Output the [X, Y] coordinate of the center of the cell containing the given text.  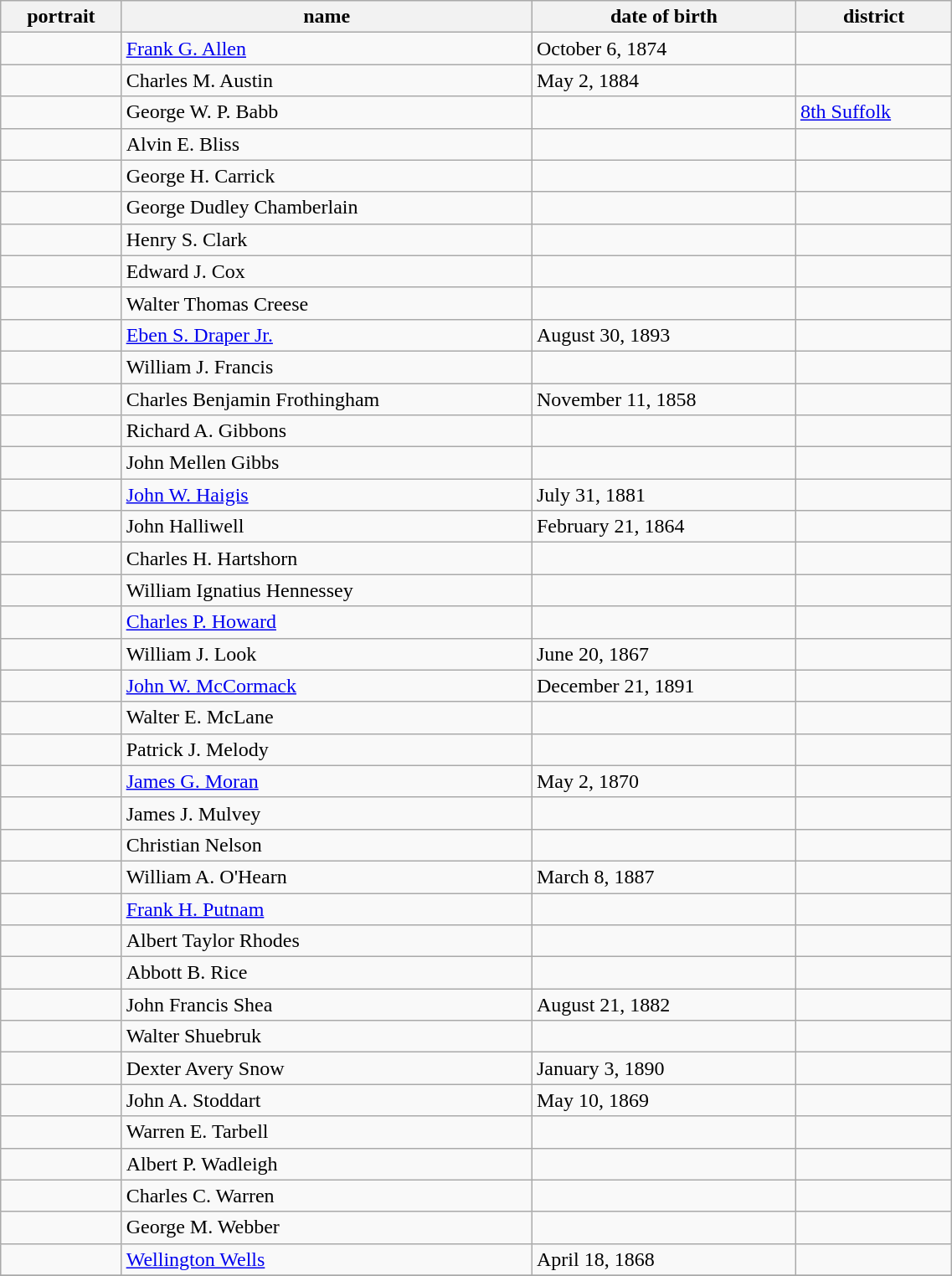
Walter Shuebruk [327, 1037]
Charles M. Austin [327, 80]
Walter E. McLane [327, 718]
John W. Haigis [327, 495]
George Dudley Chamberlain [327, 208]
December 21, 1891 [663, 686]
date of birth [663, 17]
Richard A. Gibbons [327, 431]
James J. Mulvey [327, 813]
June 20, 1867 [663, 654]
George M. Webber [327, 1227]
Abbott B. Rice [327, 973]
John Mellen Gibbs [327, 463]
May 2, 1870 [663, 781]
Albert P. Wadleigh [327, 1164]
George W. P. Babb [327, 112]
July 31, 1881 [663, 495]
Patrick J. Melody [327, 749]
Walter Thomas Creese [327, 303]
Wellington Wells [327, 1259]
May 10, 1869 [663, 1100]
George H. Carrick [327, 176]
Henry S. Clark [327, 239]
Christian Nelson [327, 845]
March 8, 1887 [663, 877]
Frank G. Allen [327, 49]
April 18, 1868 [663, 1259]
district [873, 17]
Dexter Avery Snow [327, 1068]
William J. Look [327, 654]
8th Suffolk [873, 112]
Edward J. Cox [327, 271]
Charles P. Howard [327, 622]
November 11, 1858 [663, 399]
William J. Francis [327, 367]
Charles C. Warren [327, 1196]
portrait [61, 17]
August 21, 1882 [663, 1005]
Eben S. Draper Jr. [327, 335]
May 2, 1884 [663, 80]
Charles H. Hartshorn [327, 558]
James G. Moran [327, 781]
John W. McCormack [327, 686]
Frank H. Putnam [327, 908]
January 3, 1890 [663, 1068]
August 30, 1893 [663, 335]
John A. Stoddart [327, 1100]
John Francis Shea [327, 1005]
John Halliwell [327, 527]
February 21, 1864 [663, 527]
Albert Taylor Rhodes [327, 941]
name [327, 17]
William A. O'Hearn [327, 877]
William Ignatius Hennessey [327, 590]
Alvin E. Bliss [327, 144]
Charles Benjamin Frothingham [327, 399]
Warren E. Tarbell [327, 1132]
October 6, 1874 [663, 49]
